Extract the [x, y] coordinate from the center of the cell holding the provided text.  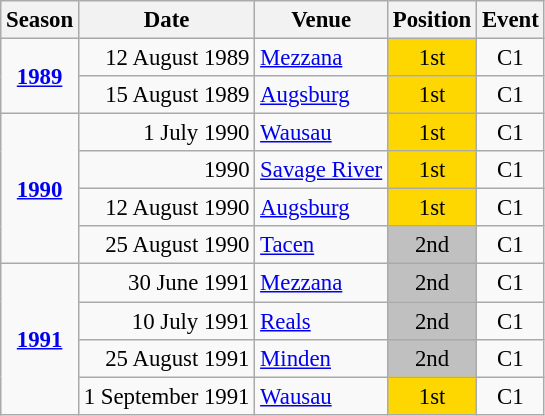
10 July 1991 [166, 321]
1 September 1991 [166, 396]
30 June 1991 [166, 283]
Season [40, 20]
25 August 1990 [166, 245]
15 August 1989 [166, 95]
1989 [40, 76]
25 August 1991 [166, 358]
Event [511, 20]
Position [432, 20]
Reals [322, 321]
Tacen [322, 245]
Minden [322, 358]
1 July 1990 [166, 133]
Date [166, 20]
Savage River [322, 170]
12 August 1990 [166, 208]
12 August 1989 [166, 58]
Venue [322, 20]
1991 [40, 339]
